Identify which cell holds the provided text, then report its [x, y] central coordinate. 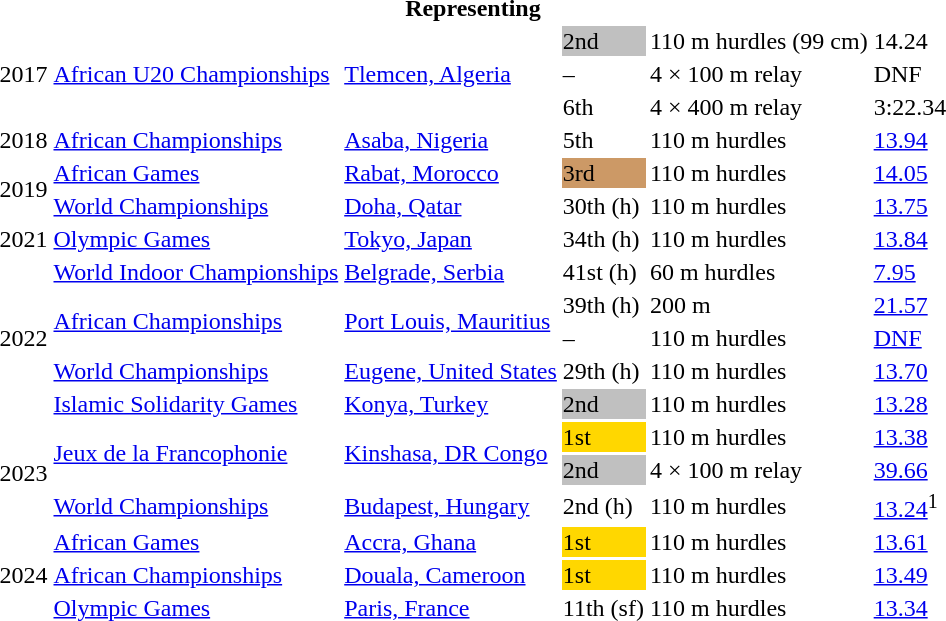
Douala, Cameroon [451, 575]
African U20 Championships [196, 74]
Islamic Solidarity Games [196, 404]
Jeux de la Francophonie [196, 454]
6th [603, 107]
World Indoor Championships [196, 272]
34th (h) [603, 239]
41st (h) [603, 272]
Rabat, Morocco [451, 173]
Port Louis, Mauritius [451, 322]
Tlemcen, Algeria [451, 74]
Tokyo, Japan [451, 239]
30th (h) [603, 206]
Doha, Qatar [451, 206]
29th (h) [603, 371]
5th [603, 140]
Belgrade, Serbia [451, 272]
Budapest, Hungary [451, 506]
4 × 400 m relay [758, 107]
Accra, Ghana [451, 542]
Asaba, Nigeria [451, 140]
200 m [758, 305]
2nd (h) [603, 506]
3rd [603, 173]
39th (h) [603, 305]
60 m hurdles [758, 272]
Kinshasa, DR Congo [451, 454]
Eugene, United States [451, 371]
Konya, Turkey [451, 404]
110 m hurdles (99 cm) [758, 41]
Olympic Games [196, 239]
